Determine the (x, y) coordinate at the center of the cell enclosing the given text.  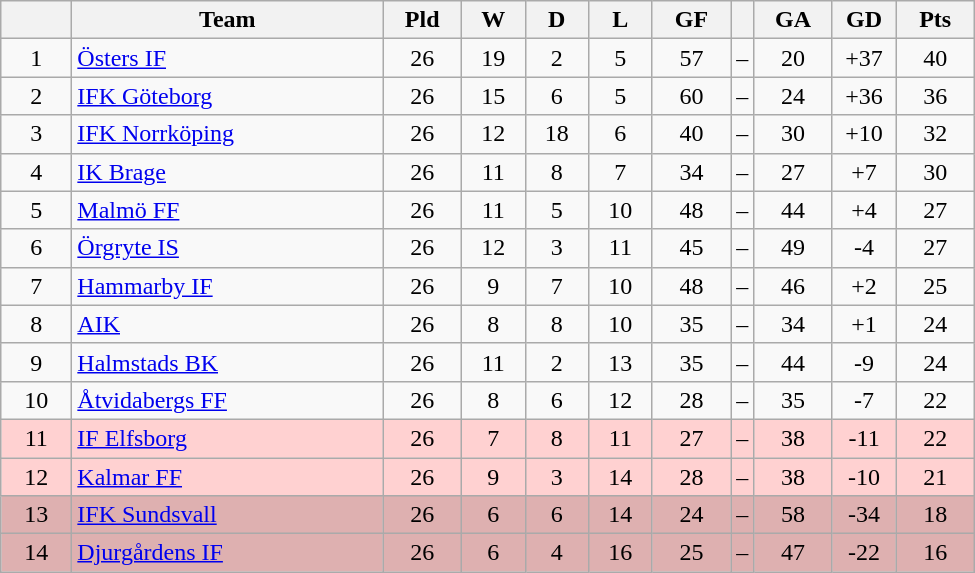
Kalmar FF (228, 477)
W (493, 20)
20 (794, 58)
Team (228, 20)
IF Elfsborg (228, 438)
D (557, 20)
+2 (864, 286)
21 (936, 477)
+1 (864, 324)
Pld (422, 20)
GD (864, 20)
47 (794, 553)
IFK Norrköping (228, 134)
15 (493, 96)
Hammarby IF (228, 286)
GA (794, 20)
1 (36, 58)
57 (692, 58)
Djurgårdens IF (228, 553)
49 (794, 248)
46 (794, 286)
Åtvidabergs FF (228, 400)
-9 (864, 362)
-7 (864, 400)
+7 (864, 172)
IFK Göteborg (228, 96)
Pts (936, 20)
Malmö FF (228, 210)
-22 (864, 553)
IFK Sundsvall (228, 515)
+10 (864, 134)
Halmstads BK (228, 362)
AIK (228, 324)
-11 (864, 438)
Örgryte IS (228, 248)
IK Brage (228, 172)
36 (936, 96)
32 (936, 134)
19 (493, 58)
GF (692, 20)
-10 (864, 477)
58 (794, 515)
45 (692, 248)
Östers IF (228, 58)
+36 (864, 96)
+37 (864, 58)
L (621, 20)
-4 (864, 248)
-34 (864, 515)
+4 (864, 210)
60 (692, 96)
